From the cell containing the given text, extract its center point as [x, y] coordinate. 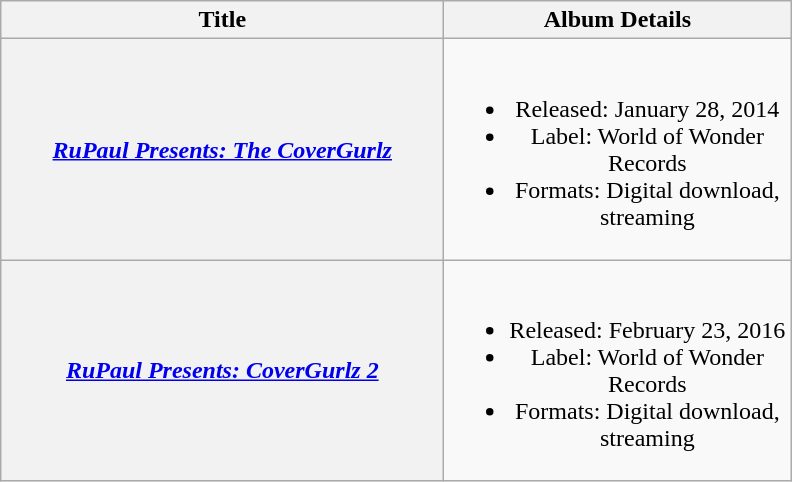
RuPaul Presents: CoverGurlz 2 [222, 370]
Released: February 23, 2016Label: World of Wonder RecordsFormats: Digital download, streaming [618, 370]
Title [222, 20]
Released: January 28, 2014Label: World of Wonder RecordsFormats: Digital download, streaming [618, 150]
Album Details [618, 20]
RuPaul Presents: The CoverGurlz [222, 150]
